Pinpoint the cell where the given text exists, returning its (X, Y) midpoint coordinate. 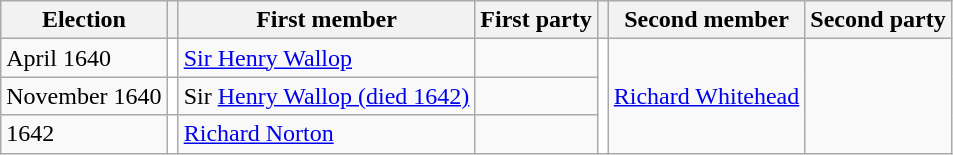
First member (326, 20)
Richard Whitehead (706, 96)
Sir Henry Wallop (died 1642) (326, 96)
Second member (706, 20)
Election (84, 20)
November 1640 (84, 96)
Sir Henry Wallop (326, 58)
1642 (84, 134)
April 1640 (84, 58)
First party (536, 20)
Richard Norton (326, 134)
Second party (878, 20)
